Search for the cell housing the specified text and yield its (X, Y) center coordinate. 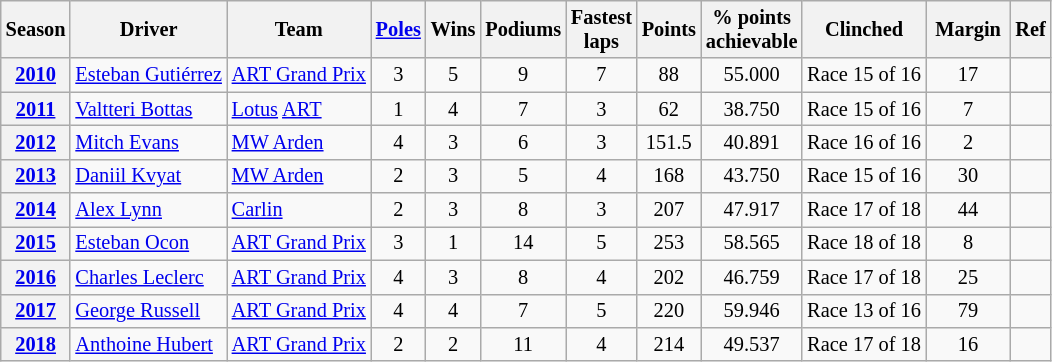
Podiums (523, 29)
168 (669, 176)
49.537 (752, 344)
Team (299, 29)
44 (968, 210)
Esteban Gutiérrez (148, 75)
Poles (398, 29)
220 (669, 311)
55.000 (752, 75)
Anthoine Hubert (148, 344)
58.565 (752, 243)
151.5 (669, 142)
Ref (1030, 29)
214 (669, 344)
Fastest laps (602, 29)
16 (968, 344)
2016 (36, 277)
25 (968, 277)
47.917 (752, 210)
George Russell (148, 311)
Alex Lynn (148, 210)
14 (523, 243)
9 (523, 75)
2013 (36, 176)
Daniil Kvyat (148, 176)
Carlin (299, 210)
207 (669, 210)
2018 (36, 344)
Wins (454, 29)
2015 (36, 243)
2017 (36, 311)
2012 (36, 142)
Valtteri Bottas (148, 109)
Race 18 of 18 (864, 243)
Race 13 of 16 (864, 311)
2010 (36, 75)
11 (523, 344)
253 (669, 243)
79 (968, 311)
Lotus ART (299, 109)
Race 16 of 16 (864, 142)
Charles Leclerc (148, 277)
40.891 (752, 142)
2014 (36, 210)
59.946 (752, 311)
46.759 (752, 277)
202 (669, 277)
Driver (148, 29)
Mitch Evans (148, 142)
% points achievable (752, 29)
Clinched (864, 29)
17 (968, 75)
Margin (968, 29)
Esteban Ocon (148, 243)
88 (669, 75)
Points (669, 29)
30 (968, 176)
6 (523, 142)
62 (669, 109)
2011 (36, 109)
38.750 (752, 109)
Season (36, 29)
43.750 (752, 176)
